Return [x, y] of the center of cell containing provided text 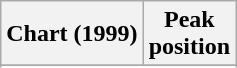
Peak position [189, 34]
Chart (1999) [72, 34]
